Return (X, Y) of the center of cell containing provided text 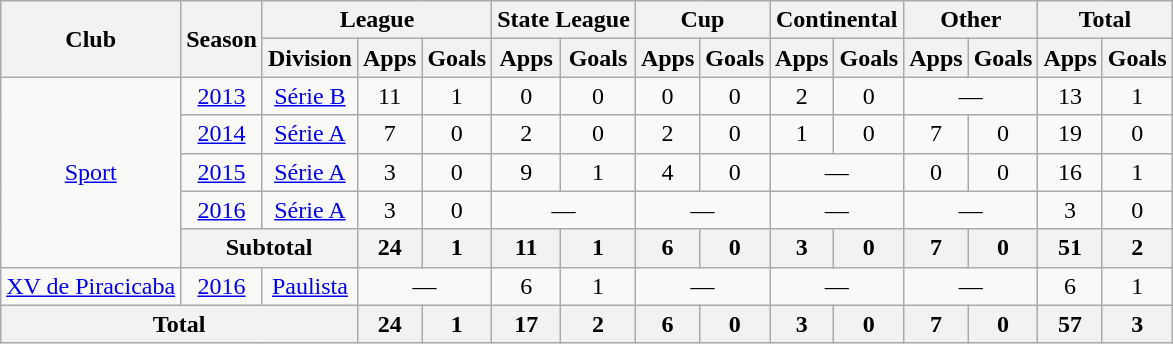
2013 (222, 96)
9 (526, 172)
13 (1070, 96)
League (376, 20)
Club (91, 39)
Série B (310, 96)
Cup (702, 20)
2014 (222, 134)
Sport (91, 172)
16 (1070, 172)
Division (310, 58)
Continental (837, 20)
State League (564, 20)
19 (1070, 134)
51 (1070, 248)
17 (526, 324)
Paulista (310, 286)
Season (222, 39)
57 (1070, 324)
XV de Piracicaba (91, 286)
2015 (222, 172)
Other (971, 20)
4 (667, 172)
Subtotal (270, 248)
